Return the [X, Y] coordinate for the center point of the cell that contains the specified text.  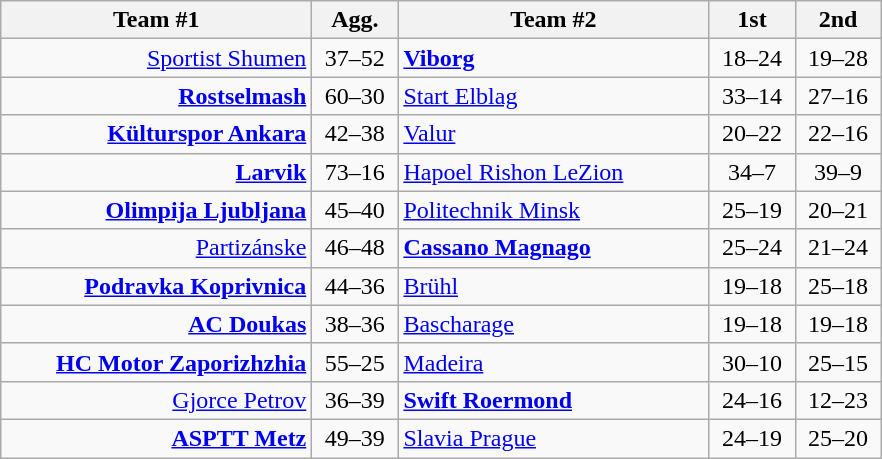
2nd [838, 20]
25–15 [838, 362]
HC Motor Zaporizhzhia [156, 362]
30–10 [752, 362]
Start Elblag [554, 96]
20–22 [752, 134]
73–16 [355, 172]
22–16 [838, 134]
Partizánske [156, 248]
25–19 [752, 210]
18–24 [752, 58]
42–38 [355, 134]
Valur [554, 134]
Larvik [156, 172]
Swift Roermond [554, 400]
37–52 [355, 58]
25–24 [752, 248]
60–30 [355, 96]
Podravka Koprivnica [156, 286]
Cassano Magnago [554, 248]
Viborg [554, 58]
24–19 [752, 438]
Hapoel Rishon LeZion [554, 172]
55–25 [355, 362]
Madeira [554, 362]
Team #2 [554, 20]
19–28 [838, 58]
49–39 [355, 438]
33–14 [752, 96]
39–9 [838, 172]
21–24 [838, 248]
Gjorce Petrov [156, 400]
ASPTT Metz [156, 438]
34–7 [752, 172]
Brühl [554, 286]
Rostselmash [156, 96]
Bascharage [554, 324]
Olimpija Ljubljana [156, 210]
36–39 [355, 400]
24–16 [752, 400]
20–21 [838, 210]
Politechnik Minsk [554, 210]
12–23 [838, 400]
44–36 [355, 286]
Slavia Prague [554, 438]
27–16 [838, 96]
Team #1 [156, 20]
25–18 [838, 286]
38–36 [355, 324]
25–20 [838, 438]
45–40 [355, 210]
46–48 [355, 248]
Sportist Shumen [156, 58]
AC Doukas [156, 324]
1st [752, 20]
Agg. [355, 20]
Külturspor Ankara [156, 134]
